From the cell containing the given text, extract its center point as (x, y) coordinate. 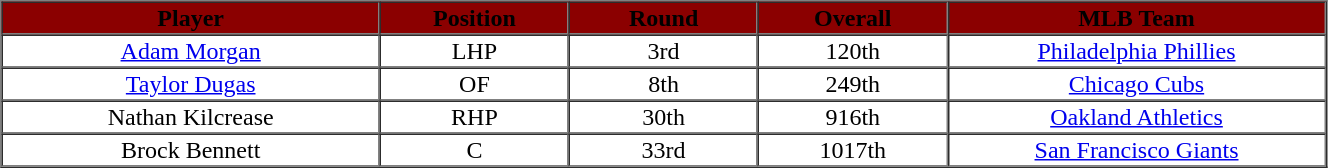
Player (191, 18)
Position (474, 18)
Taylor Dugas (191, 84)
C (474, 150)
916th (852, 116)
3rd (664, 50)
MLB Team (1136, 18)
Overall (852, 18)
Adam Morgan (191, 50)
San Francisco Giants (1136, 150)
OF (474, 84)
33rd (664, 150)
LHP (474, 50)
249th (852, 84)
Oakland Athletics (1136, 116)
Philadelphia Phillies (1136, 50)
8th (664, 84)
120th (852, 50)
Brock Bennett (191, 150)
Chicago Cubs (1136, 84)
RHP (474, 116)
30th (664, 116)
Round (664, 18)
Nathan Kilcrease (191, 116)
1017th (852, 150)
